Capture the cell that displays the provided text and extract its [X, Y] central coordinate. 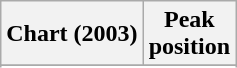
Peakposition [189, 34]
Chart (2003) [72, 34]
